For the text-containing cell, return its midpoint in (x, y) coordinate format. 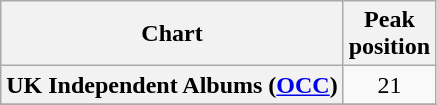
Chart (172, 34)
21 (389, 85)
Peakposition (389, 34)
UK Independent Albums (OCC) (172, 85)
